Search for the cell housing the specified text and yield its [x, y] center coordinate. 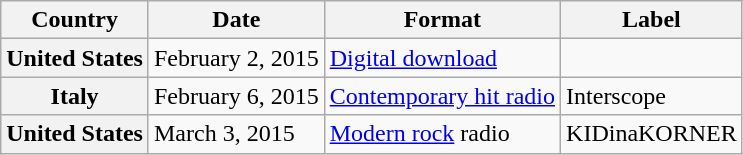
Label [652, 20]
Format [442, 20]
KIDinaKORNER [652, 134]
Date [236, 20]
Contemporary hit radio [442, 96]
Interscope [652, 96]
Country [75, 20]
Digital download [442, 58]
March 3, 2015 [236, 134]
Modern rock radio [442, 134]
February 2, 2015 [236, 58]
Italy [75, 96]
February 6, 2015 [236, 96]
